Output the (x, y) coordinate of the center of the cell containing the given text.  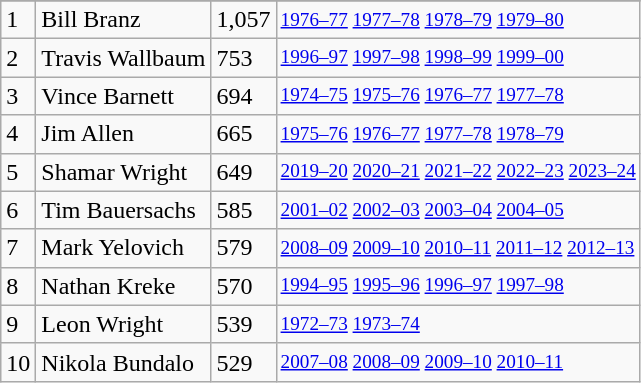
9 (18, 324)
Shamar Wright (124, 172)
3 (18, 96)
1 (18, 20)
570 (244, 286)
Mark Yelovich (124, 248)
1994–95 1995–96 1996–97 1997–98 (458, 286)
8 (18, 286)
579 (244, 248)
1996–97 1997–98 1998–99 1999–00 (458, 58)
2001–02 2002–03 2003–04 2004–05 (458, 210)
Nathan Kreke (124, 286)
Leon Wright (124, 324)
1975–76 1976–77 1977–78 1978–79 (458, 134)
539 (244, 324)
694 (244, 96)
5 (18, 172)
Tim Bauersachs (124, 210)
2 (18, 58)
585 (244, 210)
4 (18, 134)
1976–77 1977–78 1978–79 1979–80 (458, 20)
Nikola Bundalo (124, 362)
7 (18, 248)
2019–20 2020–21 2021–22 2022–23 2023–24 (458, 172)
1974–75 1975–76 1976–77 1977–78 (458, 96)
6 (18, 210)
529 (244, 362)
649 (244, 172)
1,057 (244, 20)
2008–09 2009–10 2010–11 2011–12 2012–13 (458, 248)
665 (244, 134)
2007–08 2008–09 2009–10 2010–11 (458, 362)
10 (18, 362)
Jim Allen (124, 134)
Travis Wallbaum (124, 58)
Vince Barnett (124, 96)
Bill Branz (124, 20)
753 (244, 58)
1972–73 1973–74 (458, 324)
